Return the [x, y] coordinate for the center point of the cell that contains the specified text.  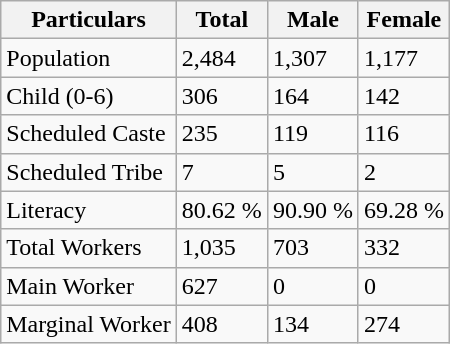
Total Workers [89, 248]
2 [404, 172]
Literacy [89, 210]
703 [312, 248]
Scheduled Caste [89, 134]
5 [312, 172]
80.62 % [222, 210]
1,035 [222, 248]
Child (0-6) [89, 96]
627 [222, 286]
Male [312, 20]
Particulars [89, 20]
Female [404, 20]
235 [222, 134]
Scheduled Tribe [89, 172]
164 [312, 96]
332 [404, 248]
69.28 % [404, 210]
1,177 [404, 58]
142 [404, 96]
134 [312, 324]
Marginal Worker [89, 324]
116 [404, 134]
119 [312, 134]
90.90 % [312, 210]
306 [222, 96]
Main Worker [89, 286]
2,484 [222, 58]
Total [222, 20]
Population [89, 58]
274 [404, 324]
7 [222, 172]
408 [222, 324]
1,307 [312, 58]
